Return the [x, y] coordinate for the center point of the cell that contains the specified text.  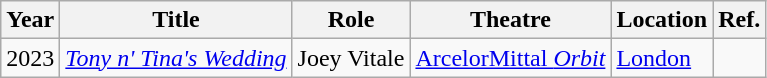
Title [176, 20]
ArcelorMittal Orbit [510, 58]
2023 [30, 58]
Location [662, 20]
Year [30, 20]
Ref. [740, 20]
London [662, 58]
Role [351, 20]
Tony n' Tina's Wedding [176, 58]
Theatre [510, 20]
Joey Vitale [351, 58]
